Determine the [X, Y] coordinate at the center of the cell enclosing the given text.  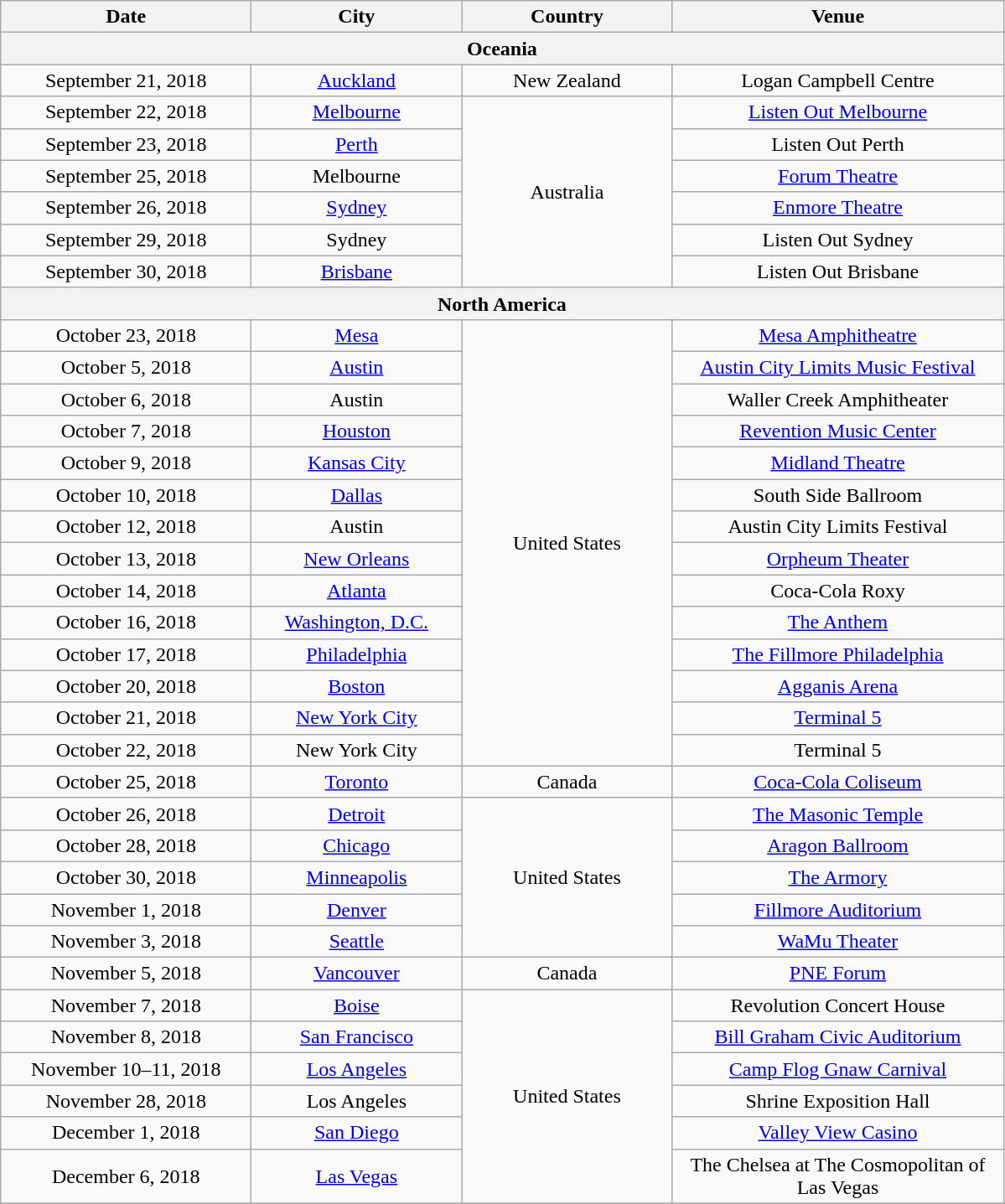
September 29, 2018 [126, 240]
November 28, 2018 [126, 1101]
Austin City Limits Music Festival [838, 367]
September 30, 2018 [126, 271]
October 14, 2018 [126, 591]
Forum Theatre [838, 176]
South Side Ballroom [838, 495]
San Diego [357, 1133]
October 13, 2018 [126, 559]
Orpheum Theater [838, 559]
Date [126, 17]
New Zealand [567, 80]
Australia [567, 192]
Revolution Concert House [838, 1005]
Detroit [357, 814]
November 8, 2018 [126, 1037]
Listen Out Brisbane [838, 271]
Boston [357, 686]
Austin City Limits Festival [838, 527]
November 3, 2018 [126, 942]
San Francisco [357, 1037]
Kansas City [357, 463]
October 23, 2018 [126, 335]
The Armory [838, 877]
November 1, 2018 [126, 909]
Revention Music Center [838, 431]
Listen Out Melbourne [838, 112]
Philadelphia [357, 654]
October 21, 2018 [126, 718]
The Masonic Temple [838, 814]
Waller Creek Amphitheater [838, 400]
November 7, 2018 [126, 1005]
September 21, 2018 [126, 80]
Shrine Exposition Hall [838, 1101]
October 30, 2018 [126, 877]
Washington, D.C. [357, 623]
Aragon Ballroom [838, 845]
Oceania [502, 49]
Logan Campbell Centre [838, 80]
October 28, 2018 [126, 845]
November 10–11, 2018 [126, 1069]
Listen Out Perth [838, 144]
September 22, 2018 [126, 112]
September 26, 2018 [126, 208]
Country [567, 17]
November 5, 2018 [126, 974]
Las Vegas [357, 1176]
October 5, 2018 [126, 367]
Boise [357, 1005]
September 25, 2018 [126, 176]
Agganis Arena [838, 686]
Chicago [357, 845]
Midland Theatre [838, 463]
October 20, 2018 [126, 686]
PNE Forum [838, 974]
Bill Graham Civic Auditorium [838, 1037]
October 12, 2018 [126, 527]
Venue [838, 17]
October 7, 2018 [126, 431]
New Orleans [357, 559]
Houston [357, 431]
Coca-Cola Coliseum [838, 782]
The Fillmore Philadelphia [838, 654]
Brisbane [357, 271]
Camp Flog Gnaw Carnival [838, 1069]
Atlanta [357, 591]
Coca-Cola Roxy [838, 591]
Denver [357, 909]
Auckland [357, 80]
WaMu Theater [838, 942]
Fillmore Auditorium [838, 909]
Enmore Theatre [838, 208]
October 26, 2018 [126, 814]
Listen Out Sydney [838, 240]
December 6, 2018 [126, 1176]
Dallas [357, 495]
October 9, 2018 [126, 463]
October 6, 2018 [126, 400]
September 23, 2018 [126, 144]
October 16, 2018 [126, 623]
Toronto [357, 782]
Minneapolis [357, 877]
Mesa [357, 335]
Valley View Casino [838, 1133]
City [357, 17]
The Anthem [838, 623]
October 22, 2018 [126, 750]
Seattle [357, 942]
December 1, 2018 [126, 1133]
October 25, 2018 [126, 782]
North America [502, 303]
October 17, 2018 [126, 654]
Vancouver [357, 974]
October 10, 2018 [126, 495]
Mesa Amphitheatre [838, 335]
The Chelsea at The Cosmopolitan of Las Vegas [838, 1176]
Perth [357, 144]
